Output the [X, Y] coordinate of the center of the cell containing the given text.  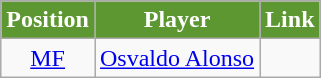
MF [48, 58]
Osvaldo Alonso [176, 58]
Player [176, 20]
Link [290, 20]
Position [48, 20]
